Pinpoint the cell where the given text exists, returning its [X, Y] midpoint coordinate. 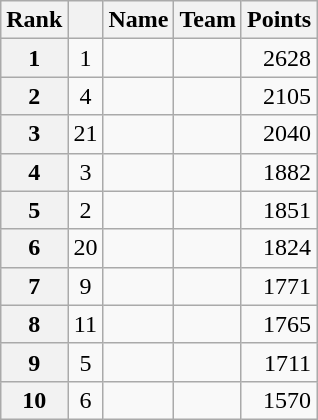
10 [34, 400]
7 [34, 286]
8 [34, 324]
1851 [278, 210]
Rank [34, 20]
20 [86, 248]
1882 [278, 172]
1771 [278, 286]
Team [208, 20]
21 [86, 134]
1765 [278, 324]
1711 [278, 362]
1570 [278, 400]
2628 [278, 58]
2105 [278, 96]
1824 [278, 248]
11 [86, 324]
Name [138, 20]
2040 [278, 134]
Points [278, 20]
